Identify which cell holds the provided text, then report its (X, Y) central coordinate. 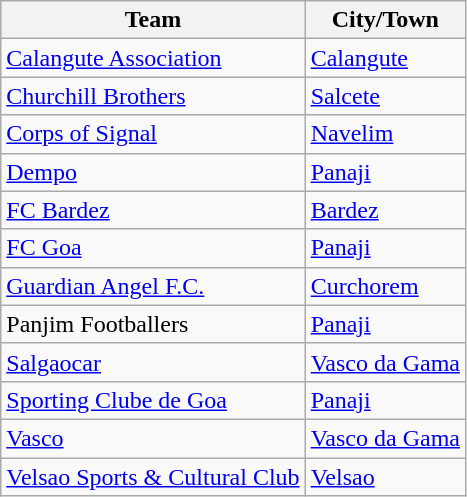
Panjim Footballers (153, 324)
City/Town (385, 20)
Navelim (385, 134)
Velsao Sports & Cultural Club (153, 477)
Vasco (153, 438)
Guardian Angel F.C. (153, 286)
FC Bardez (153, 210)
Churchill Brothers (153, 96)
Corps of Signal (153, 134)
Velsao (385, 477)
Dempo (153, 172)
Team (153, 20)
Calangute Association (153, 58)
Salgaocar (153, 362)
FC Goa (153, 248)
Sporting Clube de Goa (153, 400)
Calangute (385, 58)
Bardez (385, 210)
Salcete (385, 96)
Curchorem (385, 286)
